From the cell containing the given text, extract its center point as [X, Y] coordinate. 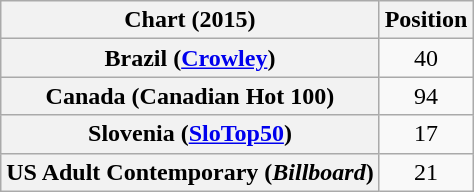
Slovenia (SloTop50) [190, 134]
Position [426, 20]
Brazil (Crowley) [190, 58]
17 [426, 134]
94 [426, 96]
40 [426, 58]
US Adult Contemporary (Billboard) [190, 172]
Canada (Canadian Hot 100) [190, 96]
Chart (2015) [190, 20]
21 [426, 172]
